Detect which cell encompasses the target text, then output its [x, y] center coordinate. 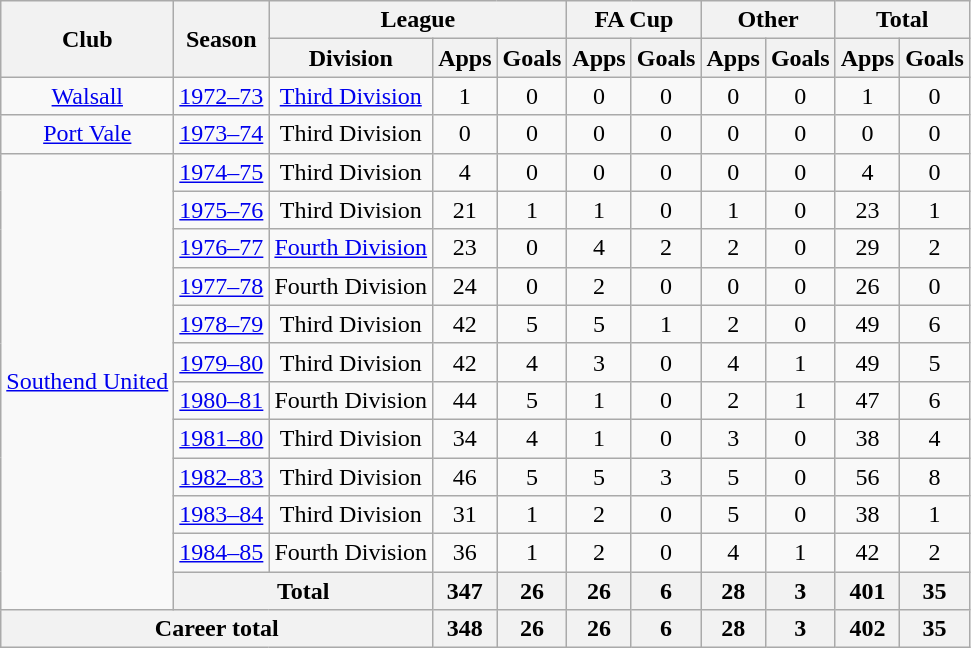
Southend United [88, 382]
1982–83 [222, 477]
46 [465, 477]
24 [465, 286]
8 [935, 477]
Season [222, 39]
402 [867, 629]
Division [351, 58]
FA Cup [634, 20]
Port Vale [88, 134]
56 [867, 477]
21 [465, 210]
1976–77 [222, 248]
1981–80 [222, 438]
Walsall [88, 96]
1984–85 [222, 553]
1977–78 [222, 286]
44 [465, 400]
347 [465, 591]
1973–74 [222, 134]
1979–80 [222, 362]
1983–84 [222, 515]
1972–73 [222, 96]
31 [465, 515]
34 [465, 438]
League [418, 20]
Other [768, 20]
Career total [217, 629]
1974–75 [222, 172]
47 [867, 400]
348 [465, 629]
1978–79 [222, 324]
1975–76 [222, 210]
36 [465, 553]
401 [867, 591]
Club [88, 39]
29 [867, 248]
1980–81 [222, 400]
